Determine the [X, Y] coordinate at the center of the cell enclosing the given text.  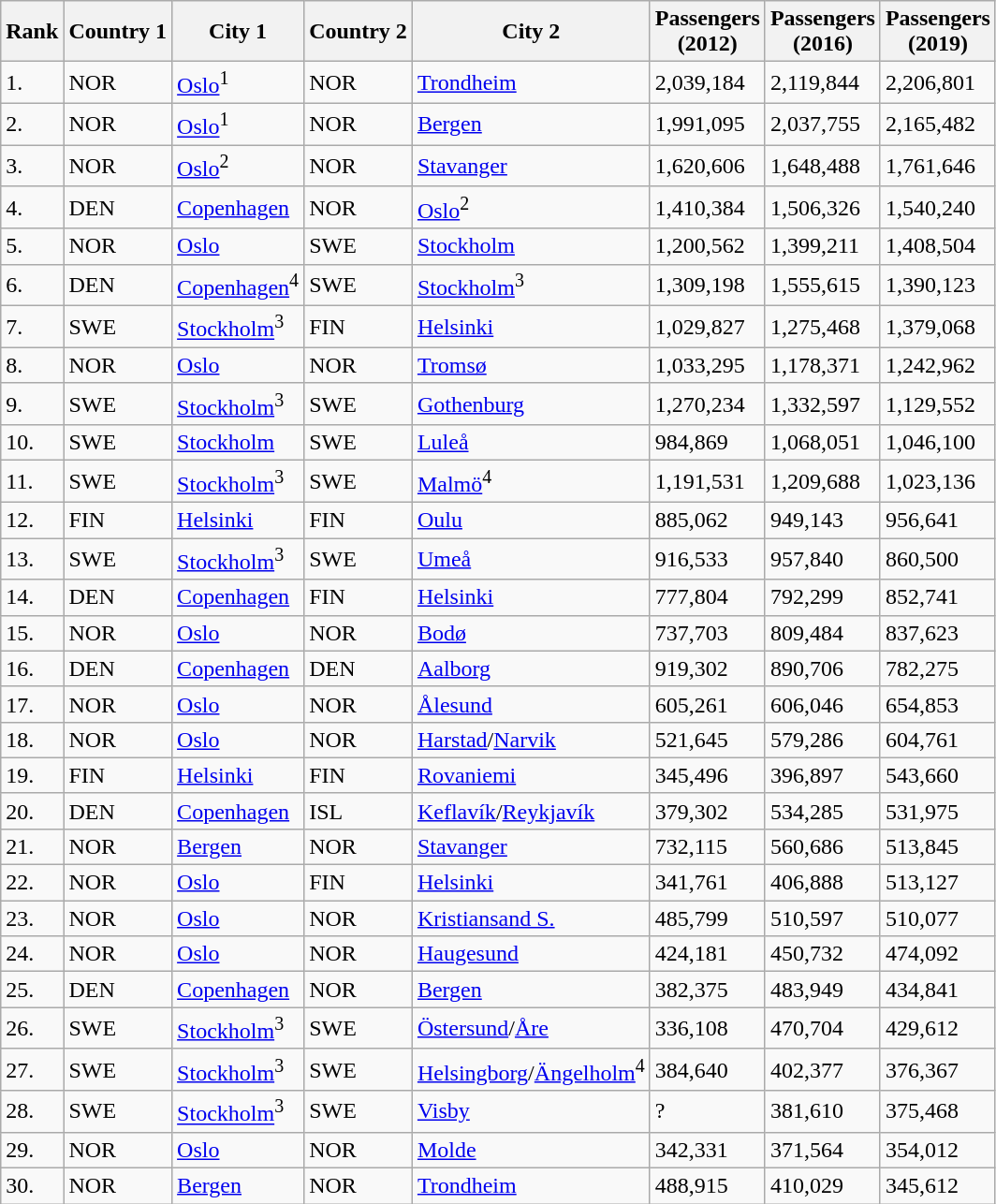
341,761 [708, 883]
1,275,468 [822, 328]
406,888 [822, 883]
402,377 [822, 1069]
1,410,384 [708, 208]
30. [32, 1186]
384,640 [708, 1069]
1,242,962 [938, 365]
Helsingborg/Ängelholm4 [531, 1069]
345,612 [938, 1186]
6. [32, 285]
376,367 [938, 1069]
560,686 [822, 846]
949,143 [822, 520]
Malmö4 [531, 481]
28. [32, 1112]
Passengers(2012) [708, 32]
809,484 [822, 633]
7. [32, 328]
837,623 [938, 633]
1,209,688 [822, 481]
342,331 [708, 1150]
18. [32, 740]
429,612 [938, 1028]
1,540,240 [938, 208]
24. [32, 954]
City 1 [238, 32]
5. [32, 246]
Rovaniemi [531, 775]
Oulu [531, 520]
Umeå [531, 558]
354,012 [938, 1150]
Aalborg [531, 668]
2,165,482 [938, 124]
1,379,068 [938, 328]
483,949 [822, 990]
1,270,234 [708, 404]
29. [32, 1150]
Bodø [531, 633]
2. [32, 124]
488,915 [708, 1186]
1,309,198 [708, 285]
890,706 [822, 668]
12. [32, 520]
9. [32, 404]
1,390,123 [938, 285]
919,302 [708, 668]
1. [32, 82]
27. [32, 1069]
1,200,562 [708, 246]
Molde [531, 1150]
606,046 [822, 704]
375,468 [938, 1112]
Copenhagen4 [238, 285]
450,732 [822, 954]
? [708, 1112]
1,991,095 [708, 124]
Östersund/Åre [531, 1028]
543,660 [938, 775]
336,108 [708, 1028]
20. [32, 811]
410,029 [822, 1186]
Country 1 [118, 32]
379,302 [708, 811]
382,375 [708, 990]
8. [32, 365]
13. [32, 558]
1,191,531 [708, 481]
City 2 [531, 32]
1,506,326 [822, 208]
1,178,371 [822, 365]
ISL [359, 811]
Kristiansand S. [531, 918]
381,610 [822, 1112]
371,564 [822, 1150]
782,275 [938, 668]
434,841 [938, 990]
1,648,488 [822, 167]
1,620,606 [708, 167]
19. [32, 775]
470,704 [822, 1028]
777,804 [708, 597]
345,496 [708, 775]
Haugesund [531, 954]
916,533 [708, 558]
14. [32, 597]
21. [32, 846]
510,597 [822, 918]
Rank [32, 32]
605,261 [708, 704]
Country 2 [359, 32]
23. [32, 918]
Luleå [531, 443]
25. [32, 990]
852,741 [938, 597]
Keflavík/Reykjavík [531, 811]
956,641 [938, 520]
3. [32, 167]
474,092 [938, 954]
1,555,615 [822, 285]
2,037,755 [822, 124]
485,799 [708, 918]
885,062 [708, 520]
Passengers(2019) [938, 32]
957,840 [822, 558]
579,286 [822, 740]
510,077 [938, 918]
Harstad/Narvik [531, 740]
396,897 [822, 775]
521,645 [708, 740]
1,129,552 [938, 404]
Visby [531, 1112]
4. [32, 208]
16. [32, 668]
Tromsø [531, 365]
1,761,646 [938, 167]
Ålesund [531, 704]
513,127 [938, 883]
534,285 [822, 811]
10. [32, 443]
1,029,827 [708, 328]
11. [32, 481]
513,845 [938, 846]
1,332,597 [822, 404]
Passengers(2016) [822, 32]
860,500 [938, 558]
424,181 [708, 954]
1,023,136 [938, 481]
26. [32, 1028]
22. [32, 883]
737,703 [708, 633]
1,046,100 [938, 443]
1,408,504 [938, 246]
1,399,211 [822, 246]
2,039,184 [708, 82]
2,119,844 [822, 82]
1,068,051 [822, 443]
984,869 [708, 443]
17. [32, 704]
732,115 [708, 846]
604,761 [938, 740]
1,033,295 [708, 365]
2,206,801 [938, 82]
531,975 [938, 811]
792,299 [822, 597]
654,853 [938, 704]
Gothenburg [531, 404]
15. [32, 633]
